Return the (X, Y) coordinate for the center point of the cell that contains the specified text.  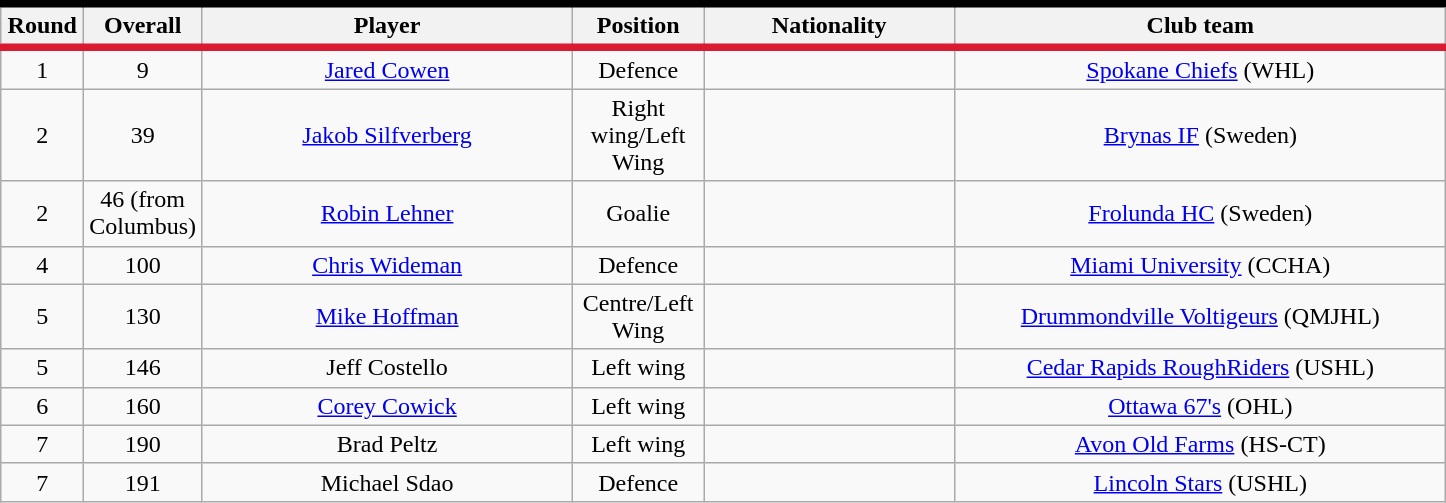
Player (388, 26)
Goalie (638, 214)
146 (143, 368)
1 (42, 68)
39 (143, 135)
Miami University (CCHA) (1200, 265)
100 (143, 265)
Spokane Chiefs (WHL) (1200, 68)
191 (143, 482)
190 (143, 444)
Ottawa 67's (OHL) (1200, 406)
Overall (143, 26)
Mike Hoffman (388, 316)
46 (from Columbus) (143, 214)
Brynas IF (Sweden) (1200, 135)
Jakob Silfverberg (388, 135)
Corey Cowick (388, 406)
6 (42, 406)
9 (143, 68)
Drummondville Voltigeurs (QMJHL) (1200, 316)
Jeff Costello (388, 368)
4 (42, 265)
Club team (1200, 26)
Brad Peltz (388, 444)
160 (143, 406)
Cedar Rapids RoughRiders (USHL) (1200, 368)
Chris Wideman (388, 265)
Robin Lehner (388, 214)
Frolunda HC (Sweden) (1200, 214)
Round (42, 26)
Nationality (830, 26)
Lincoln Stars (USHL) (1200, 482)
Michael Sdao (388, 482)
Centre/Left Wing (638, 316)
Right wing/Left Wing (638, 135)
130 (143, 316)
Jared Cowen (388, 68)
Avon Old Farms (HS-CT) (1200, 444)
Position (638, 26)
